Return (X, Y) of the center of cell containing provided text 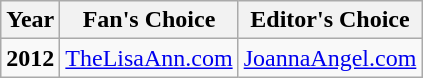
JoannaAngel.com (330, 58)
Editor's Choice (330, 20)
Year (30, 20)
Fan's Choice (149, 20)
2012 (30, 58)
TheLisaAnn.com (149, 58)
